Extract the (x, y) coordinate from the center of the cell holding the provided text.  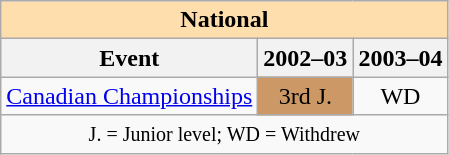
2002–03 (306, 58)
2003–04 (400, 58)
Canadian Championships (130, 96)
Event (130, 58)
National (224, 20)
3rd J. (306, 96)
WD (400, 96)
J. = Junior level; WD = Withdrew (224, 134)
